Provide the (x, y) coordinate of the cell's center where the given text is located.  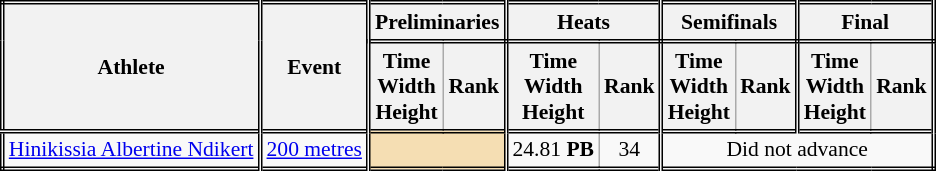
Event (314, 67)
Preliminaries (436, 22)
Hinikissia Albertine Ndikert (131, 150)
34 (630, 150)
Athlete (131, 67)
Did not advance (797, 150)
Semifinals (729, 22)
24.81 PB (552, 150)
200 metres (314, 150)
Final (865, 22)
Heats (584, 22)
